Pinpoint the cell where the given text exists, returning its (x, y) midpoint coordinate. 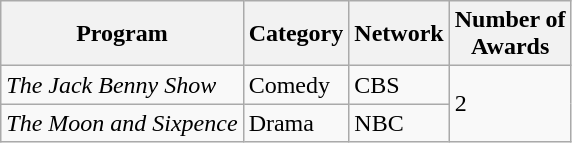
Comedy (296, 85)
NBC (399, 123)
CBS (399, 85)
The Jack Benny Show (122, 85)
The Moon and Sixpence (122, 123)
Drama (296, 123)
Category (296, 34)
Program (122, 34)
2 (510, 104)
Network (399, 34)
Number ofAwards (510, 34)
